Extract the (X, Y) coordinate from the center of the cell holding the provided text.  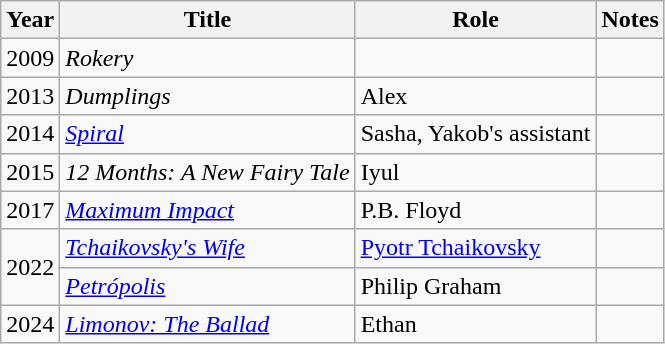
2013 (30, 96)
Petrópolis (208, 286)
2009 (30, 58)
Ethan (476, 324)
Iyul (476, 172)
Philip Graham (476, 286)
Role (476, 20)
Notes (630, 20)
Maximum Impact (208, 210)
2017 (30, 210)
12 Months: A New Fairy Tale (208, 172)
Limonov: The Ballad (208, 324)
2022 (30, 267)
Spiral (208, 134)
Title (208, 20)
2014 (30, 134)
Rokery (208, 58)
Dumplings (208, 96)
2015 (30, 172)
Year (30, 20)
2024 (30, 324)
Tchaikovsky's Wife (208, 248)
P.B. Floyd (476, 210)
Pyotr Tchaikovsky (476, 248)
Alex (476, 96)
Sasha, Yakob's assistant (476, 134)
